For the text-containing cell, return its midpoint in (X, Y) coordinate format. 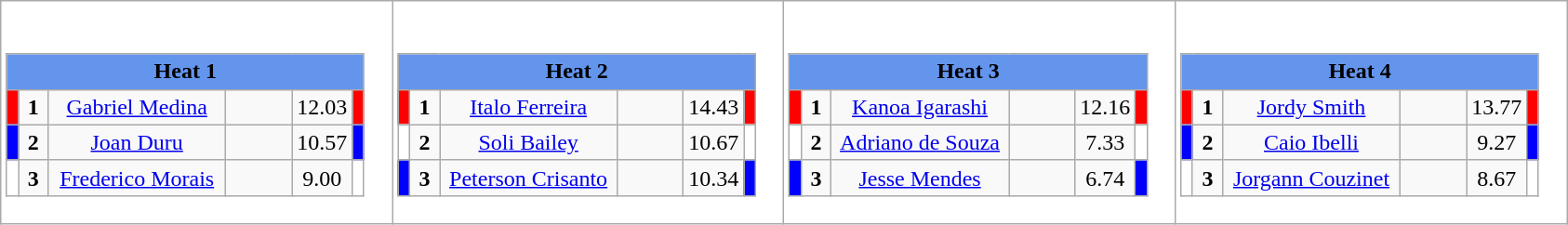
6.74 (1105, 178)
Frederico Morais (138, 178)
Gabriel Medina (138, 107)
Heat 1 (185, 72)
Heat 2 1 Italo Ferreira 14.43 2 Soli Bailey 10.67 3 Peterson Crisanto 10.34 (588, 112)
Caio Ibelli (1311, 142)
14.43 (714, 107)
Heat 4 (1360, 72)
Heat 3 (968, 72)
Heat 3 1 Kanoa Igarashi 12.16 2 Adriano de Souza 7.33 3 Jesse Mendes 6.74 (980, 112)
8.67 (1497, 178)
12.16 (1105, 107)
Jordy Smith (1311, 107)
10.34 (714, 178)
13.77 (1497, 107)
Kanoa Igarashi (921, 107)
Heat 2 (577, 72)
Italo Ferreira (528, 107)
9.00 (322, 178)
10.57 (322, 142)
12.03 (322, 107)
Adriano de Souza (921, 142)
Heat 4 1 Jordy Smith 13.77 2 Caio Ibelli 9.27 3 Jorgann Couzinet 8.67 (1371, 112)
9.27 (1497, 142)
Heat 1 1 Gabriel Medina 12.03 2 Joan Duru 10.57 3 Frederico Morais 9.00 (197, 112)
Jesse Mendes (921, 178)
7.33 (1105, 142)
10.67 (714, 142)
Peterson Crisanto (528, 178)
Joan Duru (138, 142)
Soli Bailey (528, 142)
Jorgann Couzinet (1311, 178)
